Identify which cell holds the provided text, then report its [x, y] central coordinate. 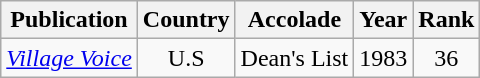
Country [186, 20]
Year [384, 20]
1983 [384, 58]
36 [446, 58]
U.S [186, 58]
Dean's List [294, 58]
Publication [70, 20]
Rank [446, 20]
Village Voice [70, 58]
Accolade [294, 20]
